Extract the [X, Y] coordinate from the center of the cell holding the provided text.  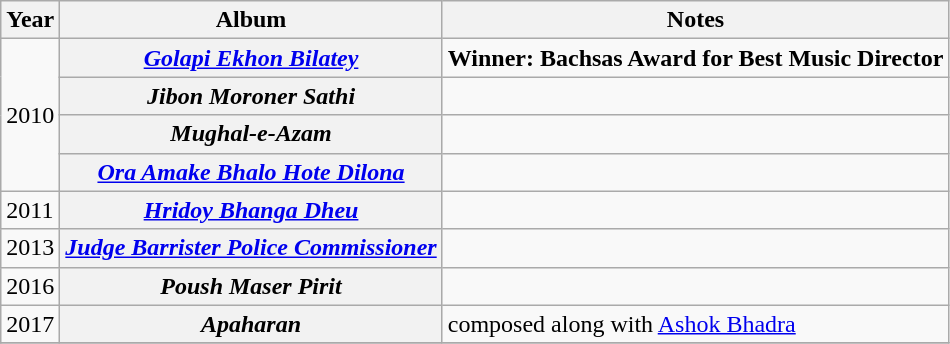
Judge Barrister Police Commissioner [251, 248]
2016 [30, 286]
Apaharan [251, 324]
2010 [30, 115]
Ora Amake Bhalo Hote Dilona [251, 172]
Jibon Moroner Sathi [251, 96]
Golapi Ekhon Bilatey [251, 58]
2011 [30, 210]
Hridoy Bhanga Dheu [251, 210]
Poush Maser Pirit [251, 286]
Mughal-e-Azam [251, 134]
2017 [30, 324]
2013 [30, 248]
Album [251, 20]
Year [30, 20]
composed along with Ashok Bhadra [696, 324]
Winner: Bachsas Award for Best Music Director [696, 58]
Notes [696, 20]
